Detect which cell encompasses the target text, then output its [x, y] center coordinate. 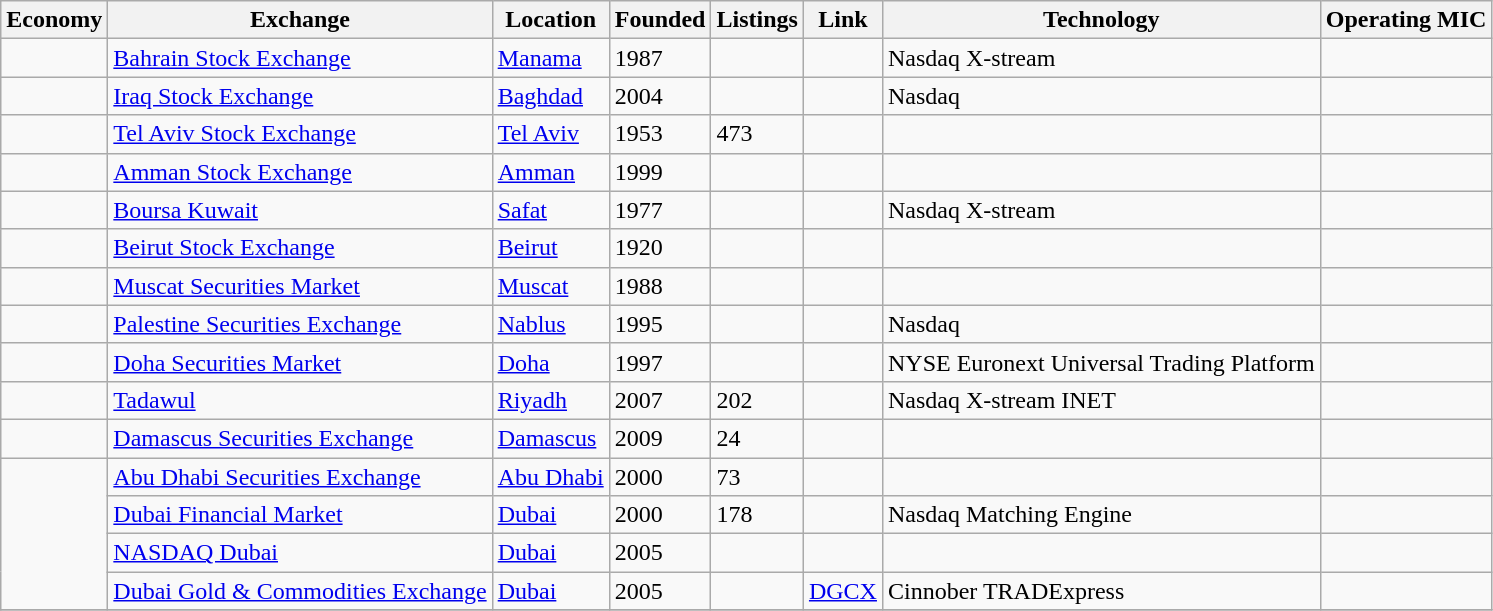
1953 [660, 134]
Safat [550, 210]
Bahrain Stock Exchange [300, 58]
Economy [54, 20]
1997 [660, 362]
2004 [660, 96]
Muscat Securities Market [300, 286]
Technology [1101, 20]
73 [757, 477]
Palestine Securities Exchange [300, 324]
Dubai Financial Market [300, 515]
2007 [660, 400]
473 [757, 134]
Damascus [550, 438]
NYSE Euronext Universal Trading Platform [1101, 362]
NASDAQ Dubai [300, 553]
Tel Aviv Stock Exchange [300, 134]
1987 [660, 58]
Boursa Kuwait [300, 210]
2009 [660, 438]
Operating MIC [1406, 20]
Founded [660, 20]
202 [757, 400]
Muscat [550, 286]
Beirut [550, 248]
Exchange [300, 20]
Beirut Stock Exchange [300, 248]
Tel Aviv [550, 134]
178 [757, 515]
Baghdad [550, 96]
1988 [660, 286]
Amman Stock Exchange [300, 172]
Nablus [550, 324]
Manama [550, 58]
Listings [757, 20]
1999 [660, 172]
Damascus Securities Exchange [300, 438]
Location [550, 20]
Link [842, 20]
Riyadh [550, 400]
Tadawul [300, 400]
Abu Dhabi Securities Exchange [300, 477]
Abu Dhabi [550, 477]
1995 [660, 324]
1920 [660, 248]
Cinnober TRADExpress [1101, 591]
Nasdaq Matching Engine [1101, 515]
24 [757, 438]
1977 [660, 210]
Iraq Stock Exchange [300, 96]
Doha Securities Market [300, 362]
DGCX [842, 591]
Dubai Gold & Commodities Exchange [300, 591]
Nasdaq X-stream INET [1101, 400]
Doha [550, 362]
Amman [550, 172]
